Return [X, Y] of the center of cell containing provided text 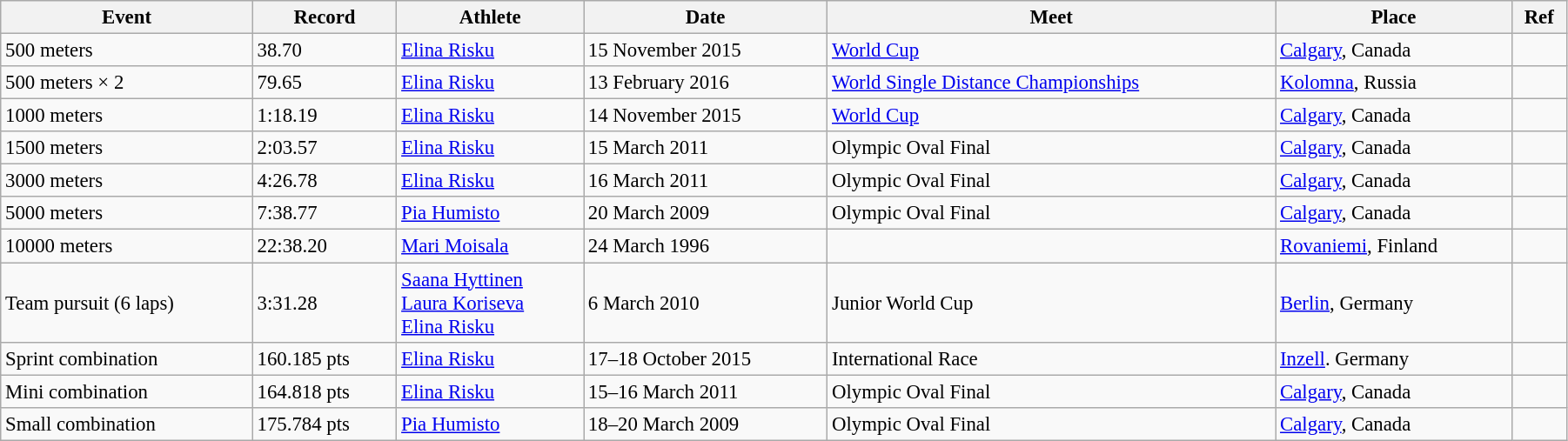
Record [325, 17]
4:26.78 [325, 181]
15 March 2011 [706, 148]
Event [127, 17]
Mini combination [127, 391]
5000 meters [127, 213]
Date [706, 17]
16 March 2011 [706, 181]
Saana HyttinenLaura KorisevaElina Risku [491, 303]
13 February 2016 [706, 83]
7:38.77 [325, 213]
International Race [1051, 358]
15–16 March 2011 [706, 391]
3:31.28 [325, 303]
38.70 [325, 50]
175.784 pts [325, 424]
14 November 2015 [706, 116]
Small combination [127, 424]
10000 meters [127, 246]
79.65 [325, 83]
Berlin, Germany [1394, 303]
3000 meters [127, 181]
Ref [1538, 17]
World Single Distance Championships [1051, 83]
22:38.20 [325, 246]
500 meters × 2 [127, 83]
500 meters [127, 50]
Kolomna, Russia [1394, 83]
6 March 2010 [706, 303]
24 March 1996 [706, 246]
Sprint combination [127, 358]
160.185 pts [325, 358]
17–18 October 2015 [706, 358]
164.818 pts [325, 391]
Junior World Cup [1051, 303]
2:03.57 [325, 148]
Place [1394, 17]
Team pursuit (6 laps) [127, 303]
18–20 March 2009 [706, 424]
1:18.19 [325, 116]
20 March 2009 [706, 213]
1500 meters [127, 148]
1000 meters [127, 116]
15 November 2015 [706, 50]
Athlete [491, 17]
Mari Moisala [491, 246]
Rovaniemi, Finland [1394, 246]
Inzell. Germany [1394, 358]
Meet [1051, 17]
